Detect which cell encompasses the target text, then output its [X, Y] center coordinate. 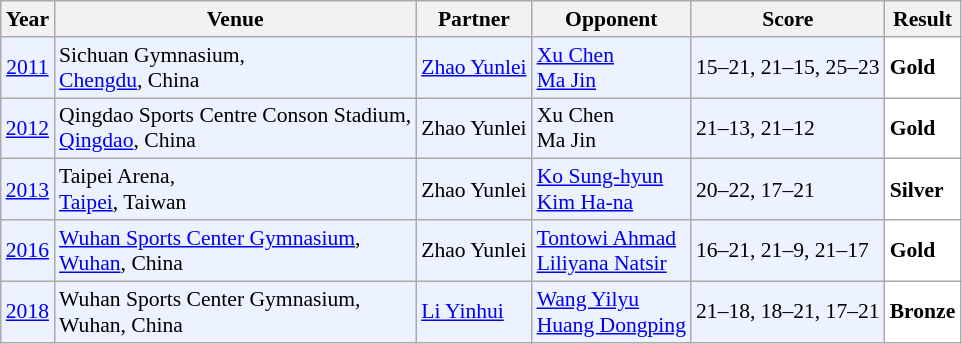
Venue [235, 19]
Partner [474, 19]
15–21, 21–15, 25–23 [788, 68]
2013 [28, 190]
2018 [28, 312]
Taipei Arena,Taipei, Taiwan [235, 190]
Bronze [923, 312]
2012 [28, 128]
Wang Yilyu Huang Dongping [612, 312]
Qingdao Sports Centre Conson Stadium,Qingdao, China [235, 128]
Ko Sung-hyun Kim Ha-na [612, 190]
2011 [28, 68]
Li Yinhui [474, 312]
Result [923, 19]
Tontowi Ahmad Liliyana Natsir [612, 250]
Silver [923, 190]
Opponent [612, 19]
Sichuan Gymnasium,Chengdu, China [235, 68]
Score [788, 19]
Year [28, 19]
20–22, 17–21 [788, 190]
16–21, 21–9, 21–17 [788, 250]
21–13, 21–12 [788, 128]
2016 [28, 250]
21–18, 18–21, 17–21 [788, 312]
